Identify which cell holds the provided text, then report its (x, y) central coordinate. 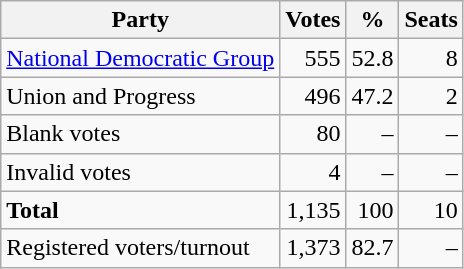
Registered voters/turnout (140, 248)
Invalid votes (140, 172)
Votes (313, 20)
4 (313, 172)
100 (372, 210)
Party (140, 20)
Total (140, 210)
Blank votes (140, 134)
82.7 (372, 248)
Seats (431, 20)
47.2 (372, 96)
National Democratic Group (140, 58)
8 (431, 58)
555 (313, 58)
% (372, 20)
2 (431, 96)
Union and Progress (140, 96)
10 (431, 210)
1,373 (313, 248)
1,135 (313, 210)
496 (313, 96)
52.8 (372, 58)
80 (313, 134)
